Provide the (X, Y) coordinate of the cell's center where the given text is located.  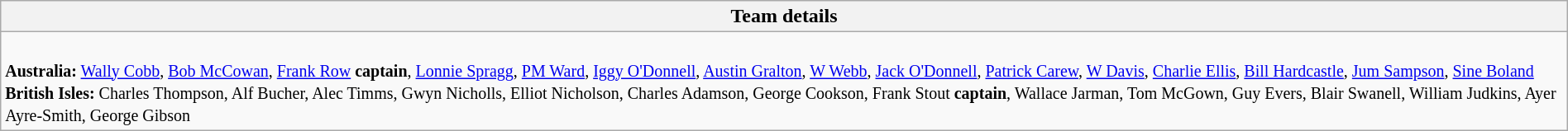
Team details (784, 16)
